For the text-containing cell, return its midpoint in (X, Y) coordinate format. 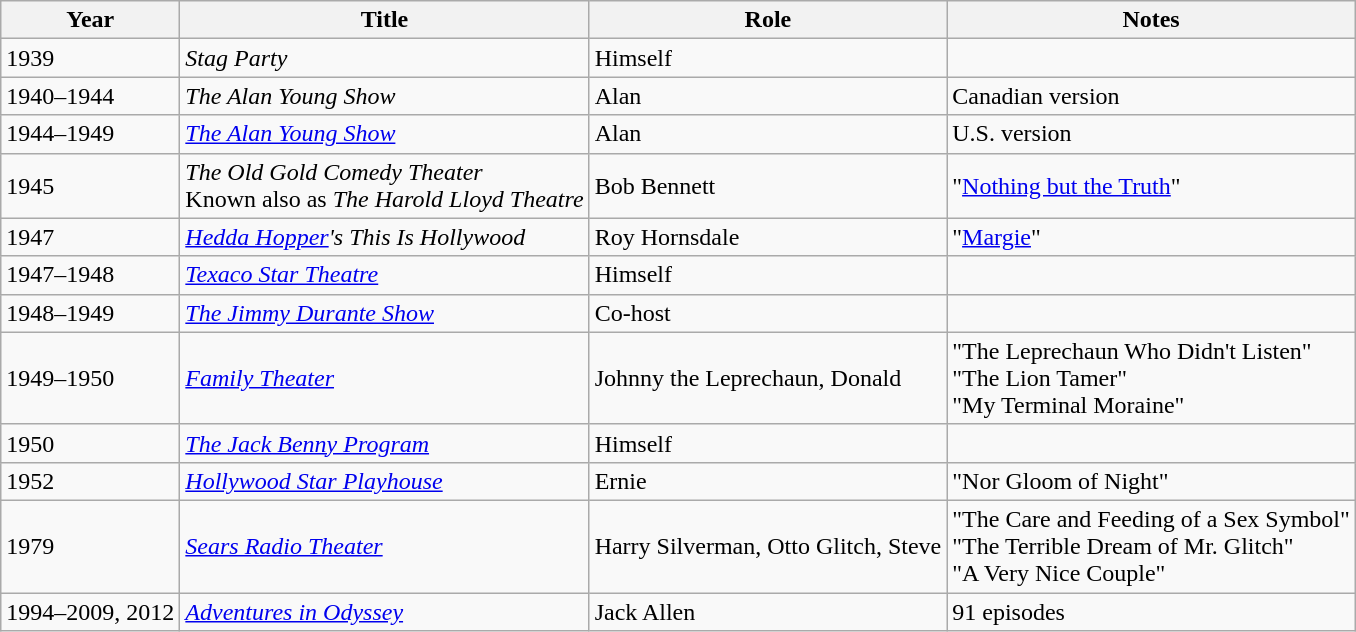
Roy Hornsdale (768, 237)
1952 (90, 481)
"Margie" (1152, 237)
Adventures in Odyssey (384, 611)
The Jimmy Durante Show (384, 313)
1939 (90, 58)
"Nor Gloom of Night" (1152, 481)
Bob Bennett (768, 186)
Harry Silverman, Otto Glitch, Steve (768, 546)
The Jack Benny Program (384, 443)
Ernie (768, 481)
1949–1950 (90, 378)
"The Leprechaun Who Didn't Listen""The Lion Tamer""My Terminal Moraine" (1152, 378)
91 episodes (1152, 611)
Texaco Star Theatre (384, 275)
Co-host (768, 313)
"Nothing but the Truth" (1152, 186)
"The Care and Feeding of a Sex Symbol""The Terrible Dream of Mr. Glitch""A Very Nice Couple" (1152, 546)
Stag Party (384, 58)
1948–1949 (90, 313)
Notes (1152, 20)
Canadian version (1152, 96)
1945 (90, 186)
U.S. version (1152, 134)
Hedda Hopper's This Is Hollywood (384, 237)
Family Theater (384, 378)
1947–1948 (90, 275)
Role (768, 20)
Year (90, 20)
1940–1944 (90, 96)
Sears Radio Theater (384, 546)
1994–2009, 2012 (90, 611)
1944–1949 (90, 134)
1950 (90, 443)
1979 (90, 546)
Hollywood Star Playhouse (384, 481)
The Old Gold Comedy TheaterKnown also as The Harold Lloyd Theatre (384, 186)
Jack Allen (768, 611)
1947 (90, 237)
Johnny the Leprechaun, Donald (768, 378)
Title (384, 20)
